For the text-containing cell, return its midpoint in (x, y) coordinate format. 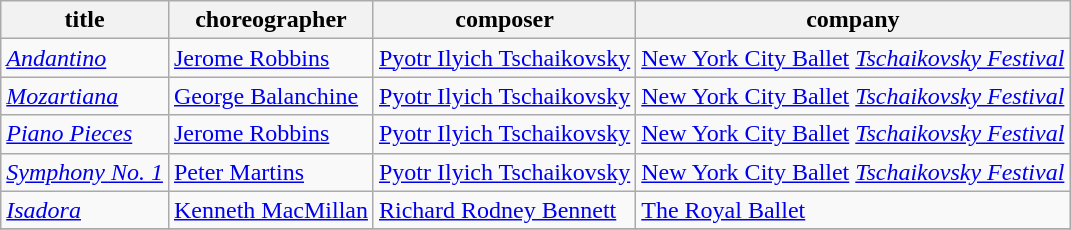
The Royal Ballet (853, 210)
Isadora (85, 210)
Kenneth MacMillan (270, 210)
George Balanchine (270, 96)
Mozartiana (85, 96)
Symphony No. 1 (85, 172)
Richard Rodney Bennett (504, 210)
choreographer (270, 20)
Peter Martins (270, 172)
composer (504, 20)
company (853, 20)
title (85, 20)
Andantino (85, 58)
Piano Pieces (85, 134)
